Pinpoint the cell where the given text exists, returning its (x, y) midpoint coordinate. 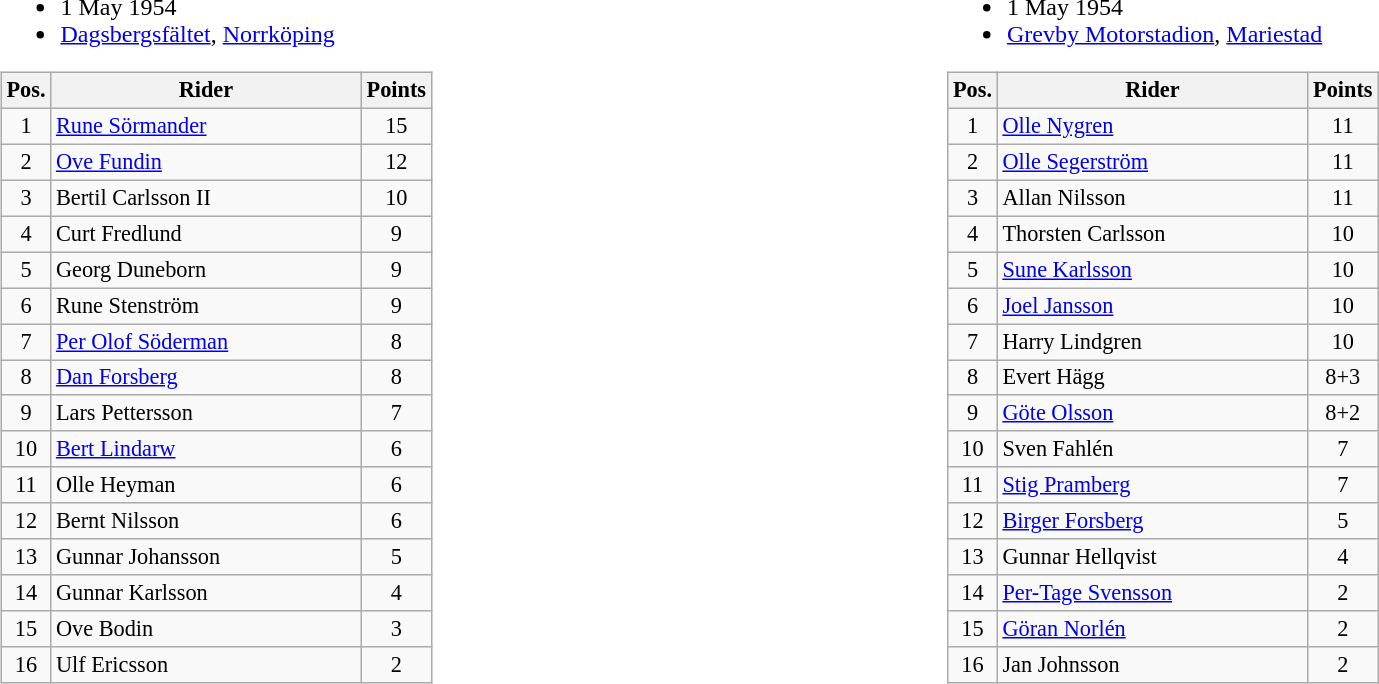
Evert Hägg (1152, 378)
Ulf Ericsson (206, 665)
Joel Jansson (1152, 306)
Olle Segerström (1152, 162)
Per Olof Söderman (206, 342)
8+3 (1343, 378)
Bernt Nilsson (206, 521)
Ove Bodin (206, 629)
Jan Johnsson (1152, 665)
Curt Fredlund (206, 234)
Olle Heyman (206, 485)
Göte Olsson (1152, 413)
Allan Nilsson (1152, 198)
Thorsten Carlsson (1152, 234)
Lars Pettersson (206, 413)
Gunnar Johansson (206, 557)
Harry Lindgren (1152, 342)
8+2 (1343, 413)
Birger Forsberg (1152, 521)
Per-Tage Svensson (1152, 593)
Sven Fahlén (1152, 449)
Sune Karlsson (1152, 270)
Gunnar Karlsson (206, 593)
Göran Norlén (1152, 629)
Olle Nygren (1152, 126)
Stig Pramberg (1152, 485)
Dan Forsberg (206, 378)
Bertil Carlsson II (206, 198)
Ove Fundin (206, 162)
Rune Stenström (206, 306)
Gunnar Hellqvist (1152, 557)
Bert Lindarw (206, 449)
Georg Duneborn (206, 270)
Rune Sörmander (206, 126)
